Identify which cell holds the provided text, then report its (X, Y) central coordinate. 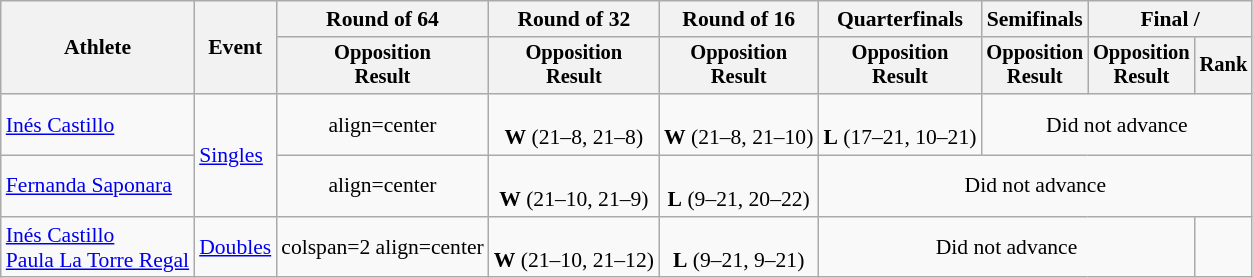
Inés CastilloPaula La Torre Regal (98, 248)
Singles (235, 155)
Athlete (98, 48)
Quarterfinals (900, 19)
Fernanda Saponara (98, 186)
Doubles (235, 248)
W (21–10, 21–12) (574, 248)
Semifinals (1034, 19)
W (21–10, 21–9) (574, 186)
L (9–21, 20–22) (738, 186)
Round of 32 (574, 19)
L (9–21, 9–21) (738, 248)
Event (235, 48)
Rank (1224, 66)
Round of 64 (382, 19)
Final / (1170, 19)
Round of 16 (738, 19)
W (21–8, 21–10) (738, 124)
W (21–8, 21–8) (574, 124)
colspan=2 align=center (382, 248)
L (17–21, 10–21) (900, 124)
Inés Castillo (98, 124)
